Determine the [X, Y] coordinate at the center of the cell enclosing the given text.  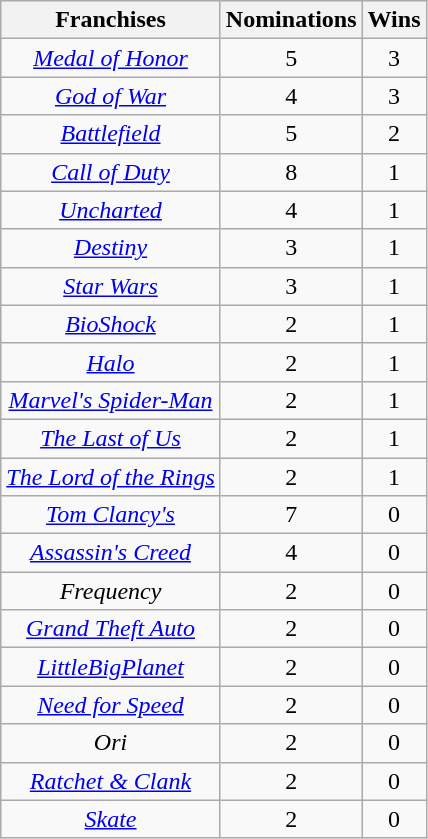
The Last of Us [111, 438]
Franchises [111, 20]
Star Wars [111, 286]
Tom Clancy's [111, 515]
Battlefield [111, 134]
8 [291, 172]
Destiny [111, 248]
BioShock [111, 324]
Frequency [111, 591]
Assassin's Creed [111, 553]
Halo [111, 362]
Ratchet & Clank [111, 781]
Marvel's Spider-Man [111, 400]
God of War [111, 96]
Grand Theft Auto [111, 629]
Nominations [291, 20]
Need for Speed [111, 705]
Uncharted [111, 210]
7 [291, 515]
The Lord of the Rings [111, 477]
Skate [111, 819]
Wins [394, 20]
Call of Duty [111, 172]
Ori [111, 743]
Medal of Honor [111, 58]
LittleBigPlanet [111, 667]
